Capture the cell that displays the provided text and extract its [X, Y] central coordinate. 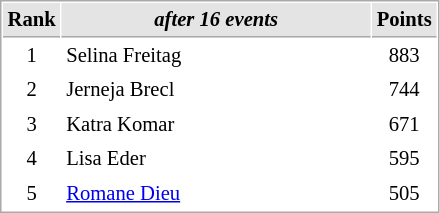
5 [32, 194]
Selina Freitag [216, 56]
Rank [32, 20]
744 [404, 90]
4 [32, 158]
1 [32, 56]
Katra Komar [216, 124]
3 [32, 124]
595 [404, 158]
Lisa Eder [216, 158]
Romane Dieu [216, 194]
Points [404, 20]
883 [404, 56]
505 [404, 194]
after 16 events [216, 20]
2 [32, 90]
671 [404, 124]
Jerneja Brecl [216, 90]
